Output the [X, Y] coordinate of the center of the cell containing the given text.  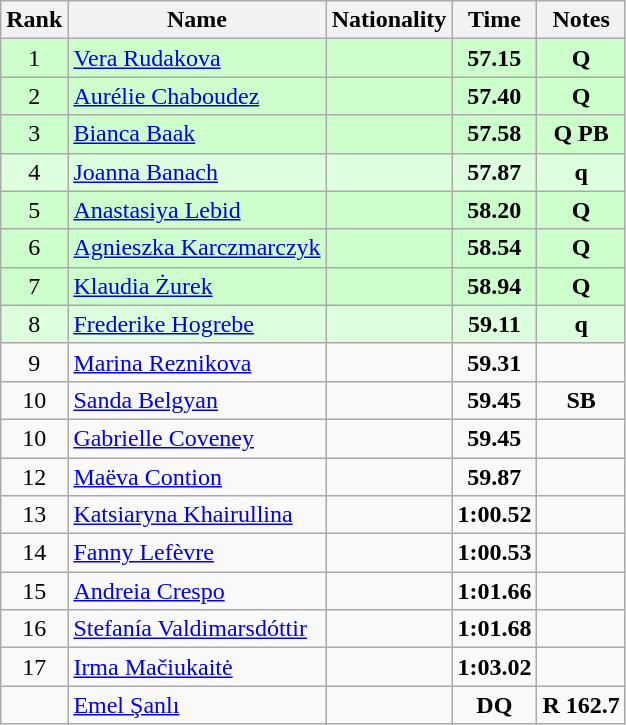
Bianca Baak [197, 134]
Marina Reznikova [197, 362]
7 [34, 286]
Notes [581, 20]
1 [34, 58]
DQ [494, 705]
Q PB [581, 134]
58.54 [494, 248]
Nationality [389, 20]
Maëva Contion [197, 477]
1:00.52 [494, 515]
Fanny Lefèvre [197, 553]
57.15 [494, 58]
4 [34, 172]
12 [34, 477]
59.87 [494, 477]
R 162.7 [581, 705]
57.40 [494, 96]
57.87 [494, 172]
15 [34, 591]
58.94 [494, 286]
SB [581, 400]
Irma Mačiukaitė [197, 667]
Stefanía Valdimarsdóttir [197, 629]
Klaudia Żurek [197, 286]
Agnieszka Karczmarczyk [197, 248]
1:01.66 [494, 591]
59.31 [494, 362]
9 [34, 362]
1:01.68 [494, 629]
Sanda Belgyan [197, 400]
Time [494, 20]
1:03.02 [494, 667]
5 [34, 210]
13 [34, 515]
Gabrielle Coveney [197, 438]
58.20 [494, 210]
59.11 [494, 324]
Vera Rudakova [197, 58]
16 [34, 629]
1:00.53 [494, 553]
2 [34, 96]
Frederike Hogrebe [197, 324]
Emel Şanlı [197, 705]
Aurélie Chaboudez [197, 96]
Name [197, 20]
Rank [34, 20]
6 [34, 248]
17 [34, 667]
14 [34, 553]
8 [34, 324]
Andreia Crespo [197, 591]
57.58 [494, 134]
3 [34, 134]
Joanna Banach [197, 172]
Anastasiya Lebid [197, 210]
Katsiaryna Khairullina [197, 515]
